Identify which cell holds the provided text, then report its [X, Y] central coordinate. 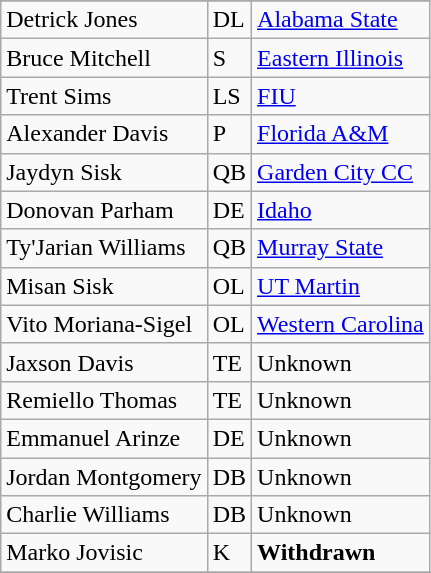
Jaxson Davis [104, 362]
Murray State [341, 248]
S [229, 58]
Idaho [341, 210]
Remiello Thomas [104, 400]
UT Martin [341, 286]
Donovan Parham [104, 210]
Alexander Davis [104, 134]
K [229, 553]
FIU [341, 96]
P [229, 134]
Western Carolina [341, 324]
Alabama State [341, 20]
Ty'Jarian Williams [104, 248]
Eastern Illinois [341, 58]
Detrick Jones [104, 20]
Garden City CC [341, 172]
Emmanuel Arinze [104, 438]
Jaydyn Sisk [104, 172]
Withdrawn [341, 553]
Bruce Mitchell [104, 58]
Florida A&M [341, 134]
Marko Jovisic [104, 553]
DL [229, 20]
Misan Sisk [104, 286]
Charlie Williams [104, 515]
Trent Sims [104, 96]
LS [229, 96]
Jordan Montgomery [104, 477]
Vito Moriana-Sigel [104, 324]
